Output the (x, y) coordinate of the center of the cell containing the given text.  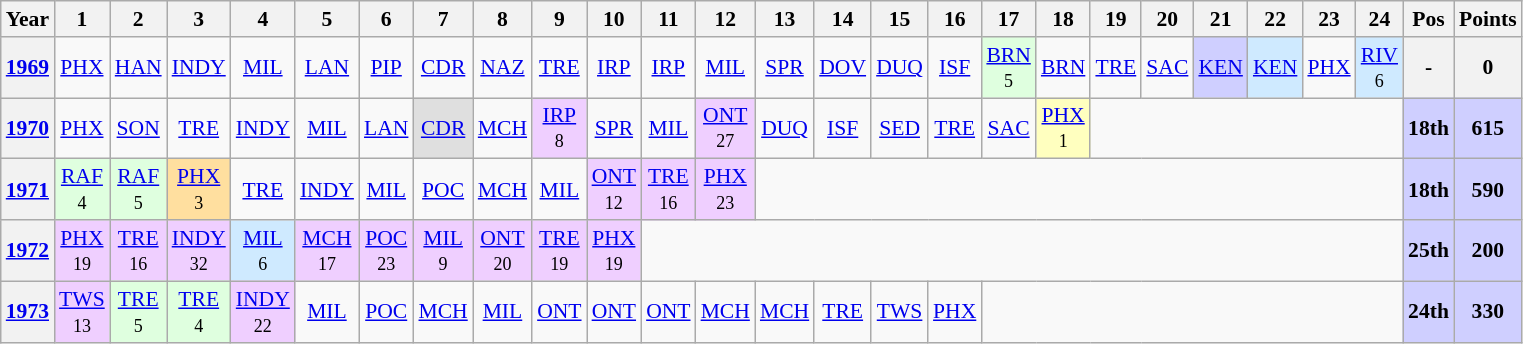
23 (1328, 19)
MIL9 (442, 250)
590 (1488, 190)
6 (386, 19)
RAF4 (82, 190)
TRE19 (559, 250)
8 (502, 19)
Points (1488, 19)
TWS (900, 312)
615 (1488, 128)
BRN5 (1008, 68)
MCH17 (327, 250)
RAF5 (138, 190)
21 (1220, 19)
13 (784, 19)
330 (1488, 312)
25th (1428, 250)
19 (1116, 19)
1971 (28, 190)
2 (138, 19)
Year (28, 19)
5 (327, 19)
TRE5 (138, 312)
HAN (138, 68)
1973 (28, 312)
TRE4 (199, 312)
9 (559, 19)
SON (138, 128)
ONT20 (502, 250)
10 (614, 19)
SED (900, 128)
Pos (1428, 19)
1969 (28, 68)
1 (82, 19)
INDY32 (199, 250)
NAZ (502, 68)
- (1428, 68)
POC23 (386, 250)
3 (199, 19)
24 (1380, 19)
INDY22 (263, 312)
PHX3 (199, 190)
PHX1 (1064, 128)
1972 (28, 250)
DOV (842, 68)
0 (1488, 68)
ONT12 (614, 190)
BRN (1064, 68)
11 (668, 19)
1970 (28, 128)
IRP8 (559, 128)
MIL6 (263, 250)
ONT27 (726, 128)
14 (842, 19)
24th (1428, 312)
PHX23 (726, 190)
17 (1008, 19)
20 (1167, 19)
16 (954, 19)
7 (442, 19)
15 (900, 19)
PIP (386, 68)
12 (726, 19)
TWS13 (82, 312)
RIV6 (1380, 68)
200 (1488, 250)
18 (1064, 19)
22 (1275, 19)
4 (263, 19)
